Provide the [X, Y] coordinate of the cell's center where the given text is located.  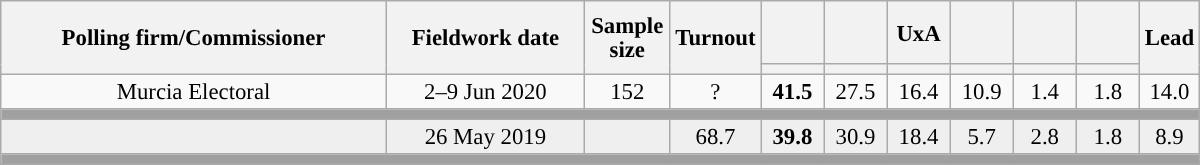
14.0 [1169, 92]
18.4 [918, 138]
UxA [918, 32]
30.9 [856, 138]
10.9 [982, 92]
Turnout [716, 38]
26 May 2019 [485, 138]
152 [627, 92]
2.8 [1044, 138]
5.7 [982, 138]
Polling firm/Commissioner [194, 38]
1.4 [1044, 92]
Fieldwork date [485, 38]
Murcia Electoral [194, 92]
? [716, 92]
41.5 [792, 92]
Sample size [627, 38]
2–9 Jun 2020 [485, 92]
8.9 [1169, 138]
68.7 [716, 138]
27.5 [856, 92]
Lead [1169, 38]
39.8 [792, 138]
16.4 [918, 92]
